For the text-containing cell, return its midpoint in [x, y] coordinate format. 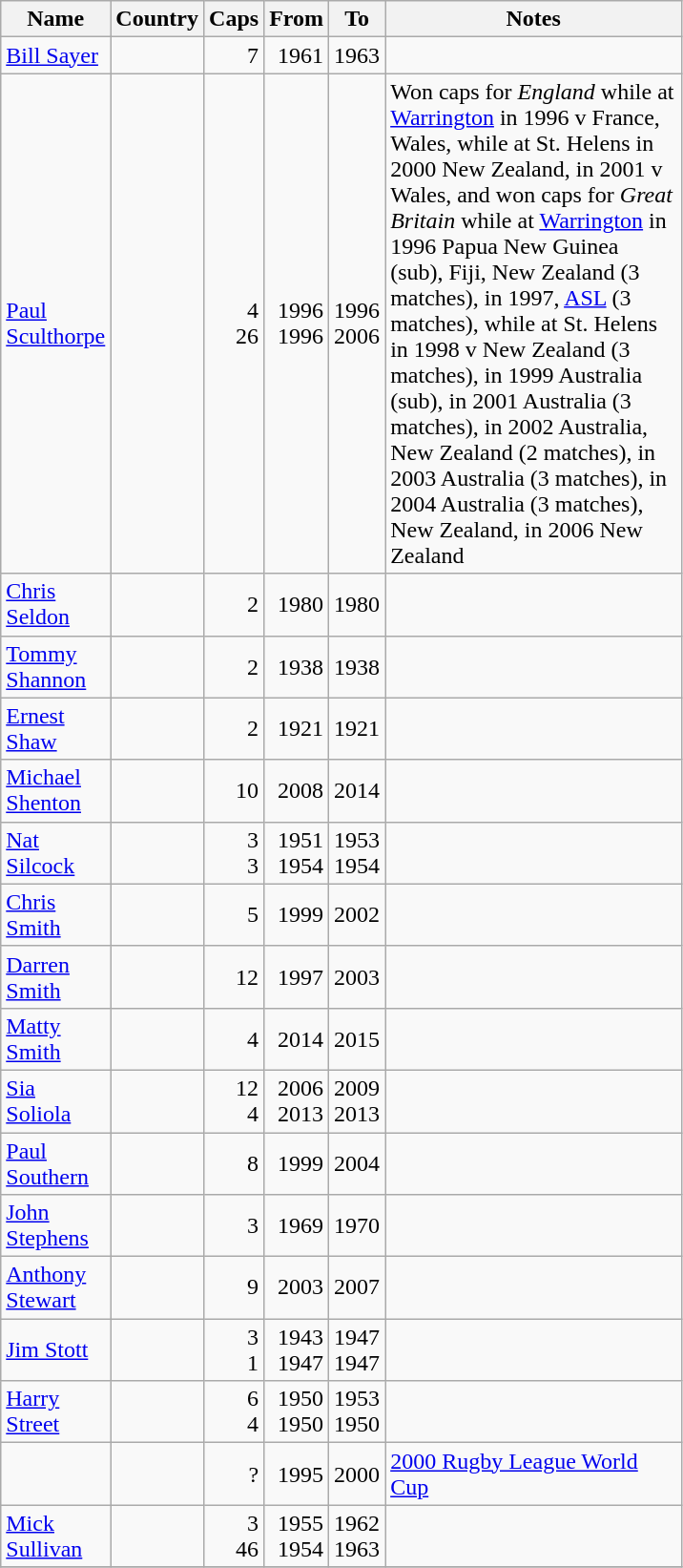
19961996 [297, 324]
2000 [357, 1474]
19501950 [297, 1412]
19531954 [357, 853]
Nat Silcock [55, 853]
64 [235, 1412]
33 [235, 853]
? [235, 1474]
Tommy Shannon [55, 666]
To [357, 19]
2004 [357, 1162]
2000 Rugby League World Cup [534, 1474]
Jim Stott [55, 1349]
2008 [297, 790]
Anthony Stewart [55, 1288]
19471947 [357, 1349]
19531950 [357, 1412]
Mick Sullivan [55, 1537]
19431947 [297, 1349]
From [297, 19]
Paul Southern [55, 1162]
Country [157, 19]
5 [235, 914]
12 [235, 977]
Darren Smith [55, 977]
2007 [357, 1288]
Notes [534, 19]
Caps [235, 19]
Sia Soliola [55, 1101]
Chris Seldon [55, 605]
1970 [357, 1225]
2015 [357, 1038]
1963 [357, 55]
19621963 [357, 1537]
10 [235, 790]
1997 [297, 977]
9 [235, 1288]
19551954 [297, 1537]
Chris Smith [55, 914]
426 [235, 324]
Michael Shenton [55, 790]
7 [235, 55]
2002 [357, 914]
124 [235, 1101]
John Stephens [55, 1225]
20092013 [357, 1101]
Harry Street [55, 1412]
Matty Smith [55, 1038]
19511954 [297, 853]
Name [55, 19]
19962006 [357, 324]
Paul Sculthorpe [55, 324]
1995 [297, 1474]
346 [235, 1537]
4 [235, 1038]
31 [235, 1349]
Ernest Shaw [55, 729]
1961 [297, 55]
8 [235, 1162]
3 [235, 1225]
20062013 [297, 1101]
1969 [297, 1225]
Bill Sayer [55, 55]
